Scan for the cell matching the given text and deliver its (x, y) coordinate at center. 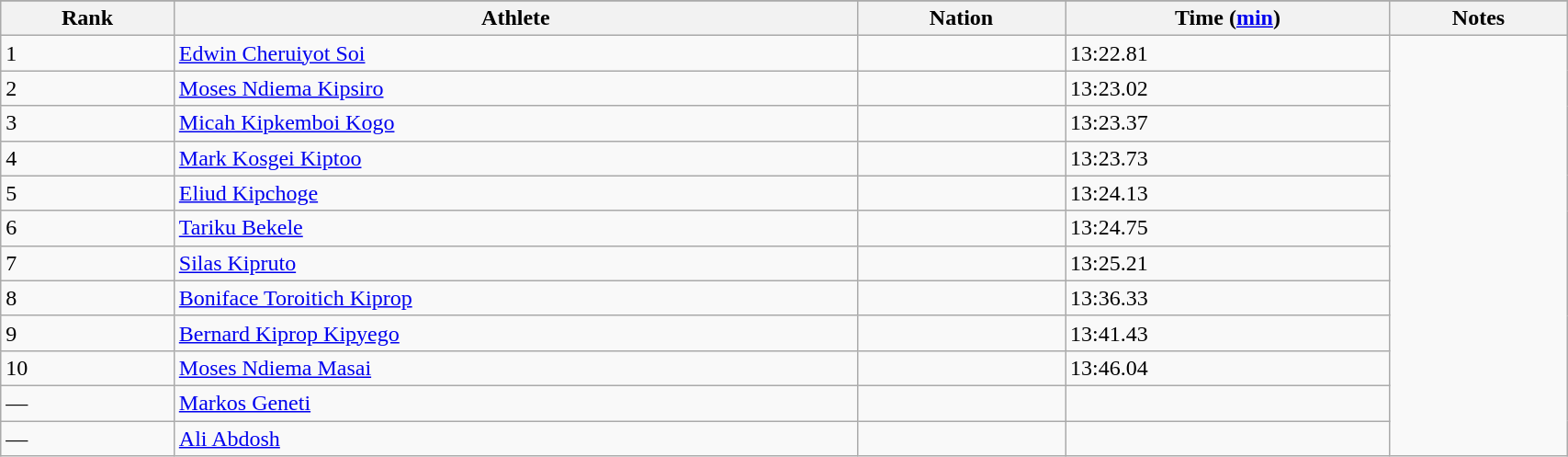
Markos Geneti (515, 403)
Nation (962, 18)
Micah Kipkemboi Kogo (515, 123)
Moses Ndiema Kipsiro (515, 88)
Mark Kosgei Kiptoo (515, 158)
Boniface Toroitich Kiprop (515, 298)
5 (88, 193)
Edwin Cheruiyot Soi (515, 53)
Notes (1478, 18)
7 (88, 263)
Tariku Bekele (515, 228)
4 (88, 158)
Ali Abdosh (515, 439)
13:22.81 (1228, 53)
13:41.43 (1228, 333)
13:24.75 (1228, 228)
Bernard Kiprop Kipyego (515, 333)
13:24.13 (1228, 193)
1 (88, 53)
8 (88, 298)
13:23.73 (1228, 158)
13:36.33 (1228, 298)
10 (88, 368)
13:23.02 (1228, 88)
Time (min) (1228, 18)
Silas Kipruto (515, 263)
Rank (88, 18)
Eliud Kipchoge (515, 193)
9 (88, 333)
Athlete (515, 18)
3 (88, 123)
2 (88, 88)
13:23.37 (1228, 123)
13:46.04 (1228, 368)
Moses Ndiema Masai (515, 368)
13:25.21 (1228, 263)
6 (88, 228)
